From the cell containing the given text, extract its center point as [X, Y] coordinate. 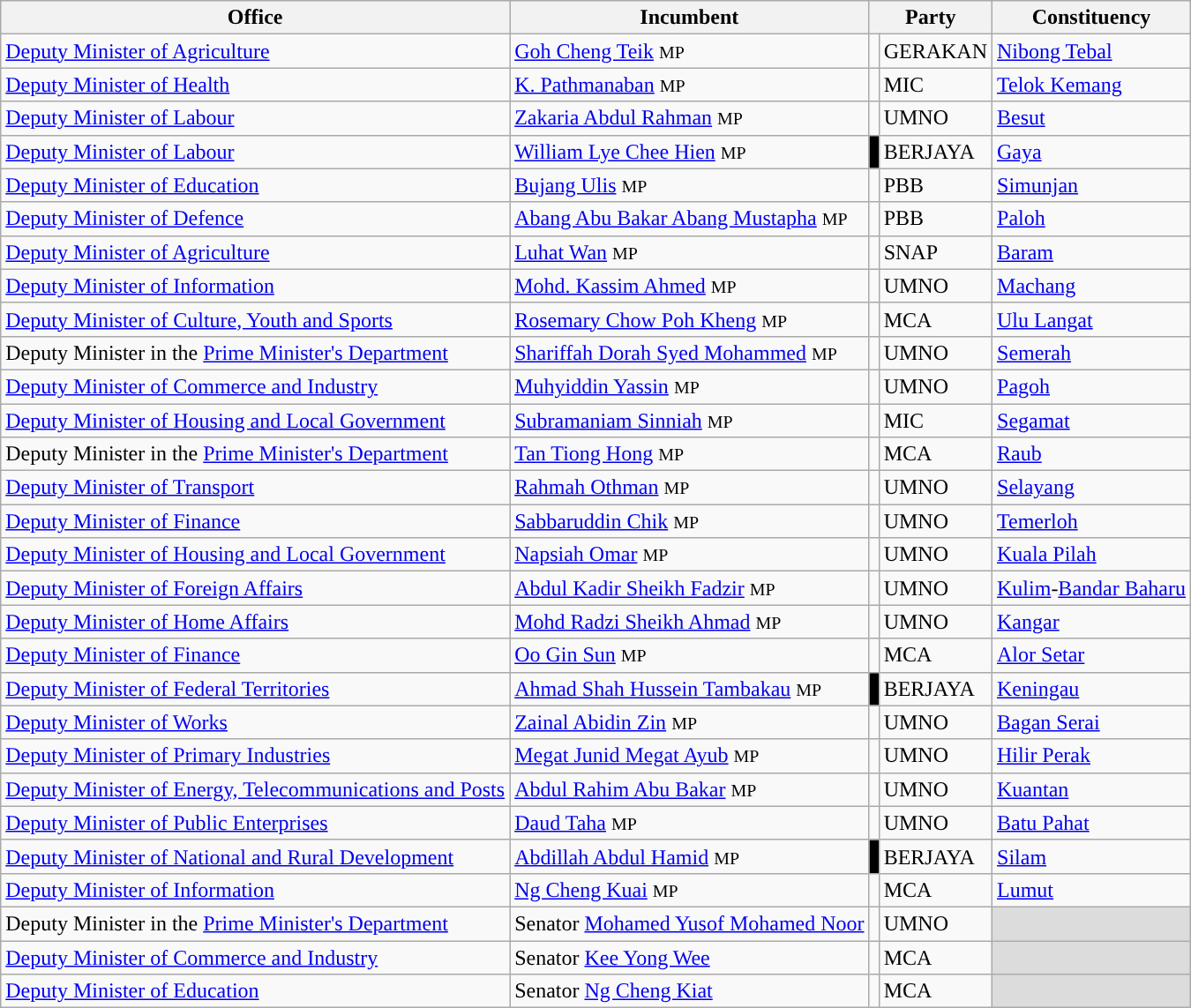
Tan Tiong Hong MP [690, 454]
Rosemary Chow Poh Kheng MP [690, 319]
Zakaria Abdul Rahman MP [690, 118]
Kuala Pilah [1092, 555]
Deputy Minister of Federal Territories [256, 689]
Besut [1092, 118]
Alor Setar [1092, 655]
Daud Taha MP [690, 823]
Ulu Langat [1092, 319]
Deputy Minister of Transport [256, 488]
Muhyiddin Yassin MP [690, 386]
Office [256, 18]
Lumut [1092, 890]
Batu Pahat [1092, 823]
Deputy Minister of Home Affairs [256, 622]
Abdillah Abdul Hamid MP [690, 856]
Megat Junid Megat Ayub MP [690, 756]
Shariffah Dorah Syed Mohammed MP [690, 353]
Abdul Rahim Abu Bakar MP [690, 789]
Deputy Minister of Foreign Affairs [256, 588]
Subramaniam Sinniah MP [690, 421]
Deputy Minister of Public Enterprises [256, 823]
K. Pathmanaban MP [690, 85]
Silam [1092, 856]
Senator Ng Cheng Kiat [690, 991]
Senator Kee Yong Wee [690, 957]
Deputy Minister of Works [256, 722]
Oo Gin Sun MP [690, 655]
Party [930, 18]
Deputy Minister of Culture, Youth and Sports [256, 319]
Senator Mohamed Yusof Mohamed Noor [690, 923]
Semerah [1092, 353]
Raub [1092, 454]
Bujang Ulis MP [690, 185]
Keningau [1092, 689]
Kuantan [1092, 789]
Deputy Minister of Energy, Telecommunications and Posts [256, 789]
Telok Kemang [1092, 85]
Paloh [1092, 219]
Goh Cheng Teik MP [690, 51]
Abdul Kadir Sheikh Fadzir MP [690, 588]
Deputy Minister of National and Rural Development [256, 856]
Luhat Wan MP [690, 252]
Hilir Perak [1092, 756]
Mohd. Kassim Ahmed MP [690, 286]
Nibong Tebal [1092, 51]
SNAP [935, 252]
Ahmad Shah Hussein Tambakau MP [690, 689]
Deputy Minister of Health [256, 85]
Napsiah Omar MP [690, 555]
Rahmah Othman MP [690, 488]
Gaya [1092, 152]
Abang Abu Bakar Abang Mustapha MP [690, 219]
Segamat [1092, 421]
Temerloh [1092, 521]
Simunjan [1092, 185]
Kulim-Bandar Baharu [1092, 588]
Deputy Minister of Defence [256, 219]
GERAKAN [935, 51]
Zainal Abidin Zin MP [690, 722]
Constituency [1092, 18]
Sabbaruddin Chik MP [690, 521]
Bagan Serai [1092, 722]
Selayang [1092, 488]
Deputy Minister of Primary Industries [256, 756]
Ng Cheng Kuai MP [690, 890]
Mohd Radzi Sheikh Ahmad MP [690, 622]
Incumbent [690, 18]
Kangar [1092, 622]
William Lye Chee Hien MP [690, 152]
Baram [1092, 252]
Machang [1092, 286]
Pagoh [1092, 386]
